Detect which cell encompasses the target text, then output its (X, Y) center coordinate. 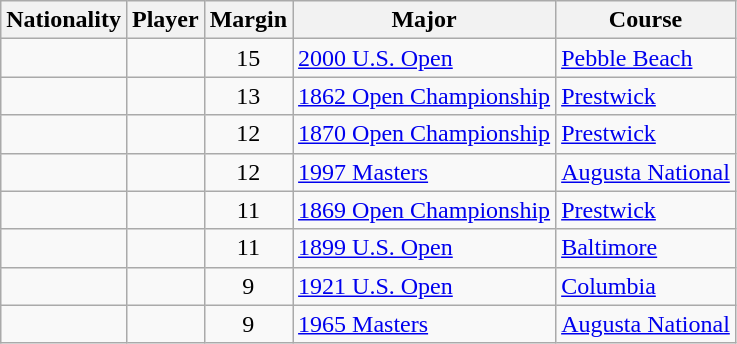
1921 U.S. Open (424, 286)
Baltimore (646, 248)
1870 Open Championship (424, 134)
Pebble Beach (646, 58)
1997 Masters (424, 172)
2000 U.S. Open (424, 58)
13 (248, 96)
1862 Open Championship (424, 96)
Player (165, 20)
Nationality (64, 20)
15 (248, 58)
Major (424, 20)
1965 Masters (424, 324)
Course (646, 20)
Margin (248, 20)
1899 U.S. Open (424, 248)
1869 Open Championship (424, 210)
Columbia (646, 286)
